For the text-containing cell, return its midpoint in [X, Y] coordinate format. 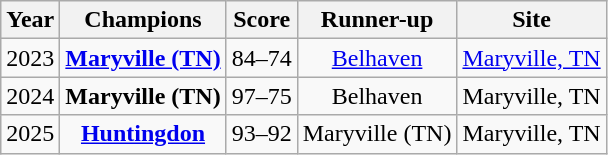
Year [30, 20]
Huntingdon [143, 134]
Site [532, 20]
84–74 [262, 58]
97–75 [262, 96]
2023 [30, 58]
Champions [143, 20]
Score [262, 20]
Runner-up [377, 20]
93–92 [262, 134]
2024 [30, 96]
2025 [30, 134]
